Provide the (x, y) coordinate of the cell's center where the given text is located.  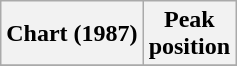
Peakposition (189, 34)
Chart (1987) (72, 34)
